Pinpoint the cell where the given text exists, returning its (x, y) midpoint coordinate. 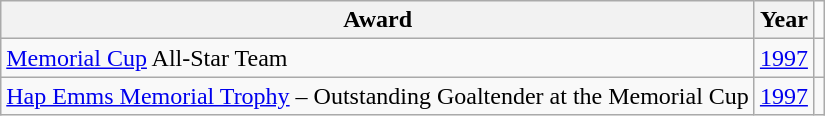
Award (378, 20)
Memorial Cup All-Star Team (378, 58)
Year (784, 20)
Hap Emms Memorial Trophy – Outstanding Goaltender at the Memorial Cup (378, 96)
